Find where the given text appears and provide that cell's center as [X, Y] coordinate. 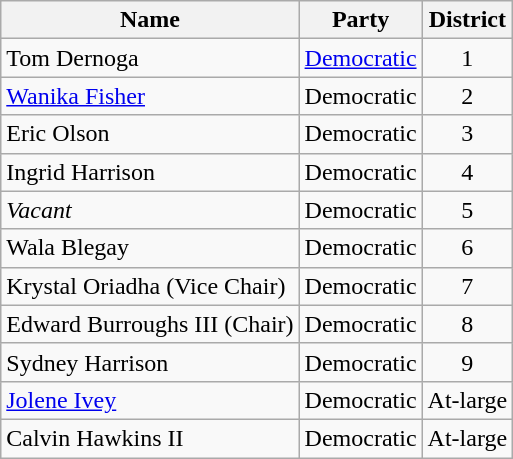
1 [468, 58]
Tom Dernoga [150, 58]
Ingrid Harrison [150, 172]
7 [468, 286]
Sydney Harrison [150, 362]
Edward Burroughs III (Chair) [150, 324]
Wanika Fisher [150, 96]
9 [468, 362]
6 [468, 248]
Wala Blegay [150, 248]
Vacant [150, 210]
District [468, 20]
Calvin Hawkins II [150, 438]
3 [468, 134]
5 [468, 210]
2 [468, 96]
Eric Olson [150, 134]
Jolene Ivey [150, 400]
Name [150, 20]
8 [468, 324]
Krystal Oriadha (Vice Chair) [150, 286]
Party [360, 20]
4 [468, 172]
